Scan for the cell matching the given text and deliver its (x, y) coordinate at center. 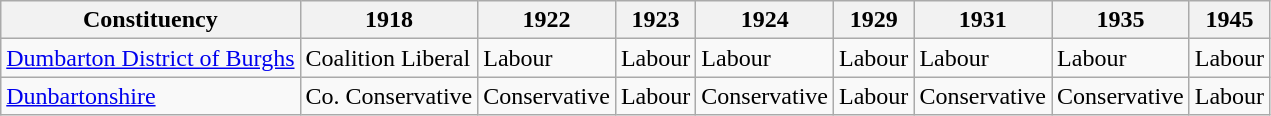
1918 (389, 20)
1931 (983, 20)
1922 (547, 20)
Co. Conservative (389, 96)
1945 (1229, 20)
1929 (873, 20)
1923 (655, 20)
Constituency (150, 20)
Dumbarton District of Burghs (150, 58)
1935 (1121, 20)
1924 (765, 20)
Dunbartonshire (150, 96)
Coalition Liberal (389, 58)
